From the cell containing the given text, extract its center point as [X, Y] coordinate. 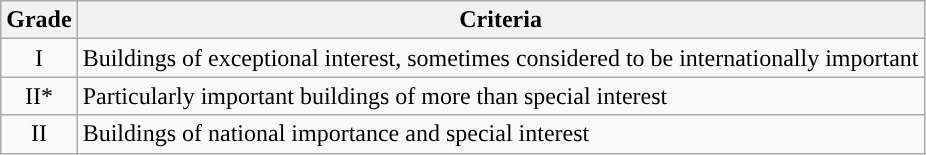
Criteria [500, 20]
Grade [39, 20]
Buildings of national importance and special interest [500, 134]
Buildings of exceptional interest, sometimes considered to be internationally important [500, 58]
II [39, 134]
II* [39, 96]
I [39, 58]
Particularly important buildings of more than special interest [500, 96]
